Return the (X, Y) coordinate for the center point of the cell that contains the specified text.  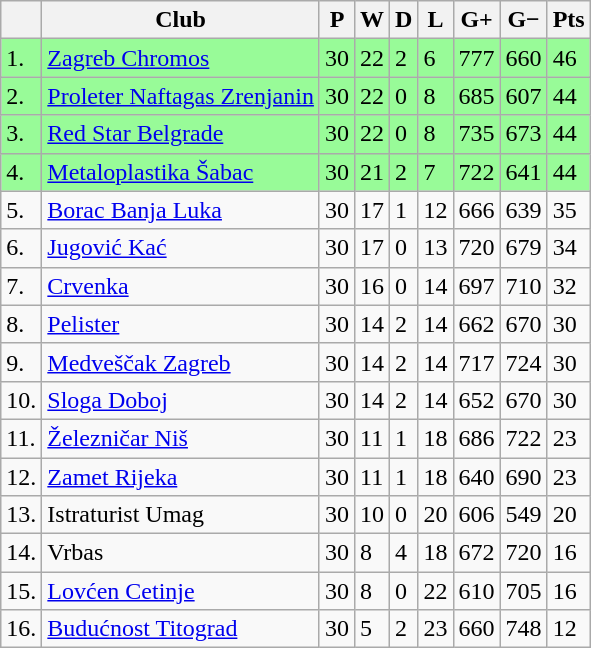
9. (22, 362)
Sloga Doboj (181, 400)
21 (372, 172)
D (404, 20)
G− (524, 20)
690 (524, 477)
641 (524, 172)
Železničar Niš (181, 438)
14. (22, 553)
46 (568, 58)
666 (476, 210)
4 (404, 553)
777 (476, 58)
Vrbas (181, 553)
3. (22, 134)
7. (22, 286)
673 (524, 134)
606 (476, 515)
Pelister (181, 324)
4. (22, 172)
16. (22, 629)
748 (524, 629)
6 (436, 58)
Red Star Belgrade (181, 134)
Zamet Rijeka (181, 477)
12. (22, 477)
34 (568, 248)
32 (568, 286)
Istraturist Umag (181, 515)
685 (476, 96)
724 (524, 362)
Crvenka (181, 286)
L (436, 20)
Pts (568, 20)
672 (476, 553)
610 (476, 591)
717 (476, 362)
Metaloplastika Šabac (181, 172)
13. (22, 515)
G+ (476, 20)
Budućnost Titograd (181, 629)
Medveščak Zagreb (181, 362)
8. (22, 324)
1. (22, 58)
13 (436, 248)
5. (22, 210)
7 (436, 172)
705 (524, 591)
Borac Banja Luka (181, 210)
662 (476, 324)
6. (22, 248)
679 (524, 248)
P (336, 20)
5 (372, 629)
15. (22, 591)
Club (181, 20)
652 (476, 400)
640 (476, 477)
Lovćen Cetinje (181, 591)
549 (524, 515)
35 (568, 210)
710 (524, 286)
735 (476, 134)
Jugović Kać (181, 248)
686 (476, 438)
697 (476, 286)
10 (372, 515)
11. (22, 438)
639 (524, 210)
10. (22, 400)
2. (22, 96)
Proleter Naftagas Zrenjanin (181, 96)
Zagreb Chromos (181, 58)
W (372, 20)
607 (524, 96)
